Capture the cell that displays the provided text and extract its (X, Y) central coordinate. 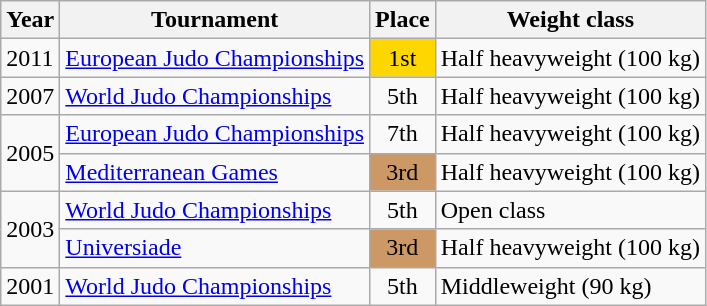
2011 (30, 58)
2007 (30, 96)
Place (403, 20)
Mediterranean Games (215, 172)
Open class (570, 210)
7th (403, 134)
Tournament (215, 20)
1st (403, 58)
Universiade (215, 248)
Year (30, 20)
2005 (30, 153)
2001 (30, 286)
Middleweight (90 kg) (570, 286)
2003 (30, 229)
Weight class (570, 20)
